Determine the [x, y] coordinate at the center of the cell enclosing the given text.  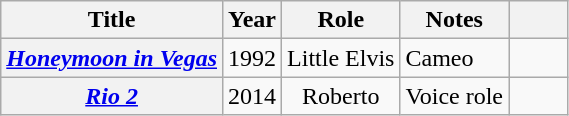
Notes [454, 20]
Honeymoon in Vegas [112, 58]
1992 [252, 58]
Little Elvis [341, 58]
Role [341, 20]
Cameo [454, 58]
Rio 2 [112, 96]
Voice role [454, 96]
Roberto [341, 96]
Year [252, 20]
2014 [252, 96]
Title [112, 20]
